Identify which cell holds the provided text, then report its [X, Y] central coordinate. 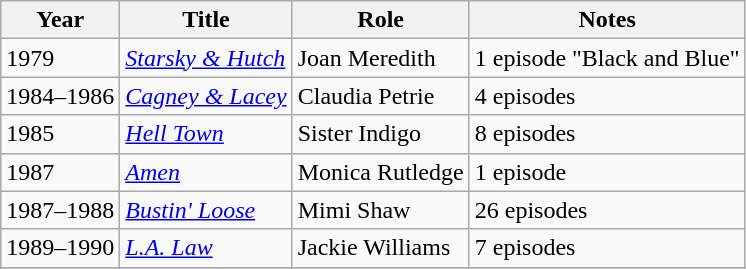
1985 [60, 134]
1 episode [607, 172]
Jackie Williams [380, 248]
1979 [60, 58]
26 episodes [607, 210]
Amen [206, 172]
Notes [607, 20]
1987 [60, 172]
Sister Indigo [380, 134]
Cagney & Lacey [206, 96]
Title [206, 20]
Mimi Shaw [380, 210]
Role [380, 20]
Monica Rutledge [380, 172]
Starsky & Hutch [206, 58]
1984–1986 [60, 96]
Hell Town [206, 134]
1 episode "Black and Blue" [607, 58]
Year [60, 20]
Bustin' Loose [206, 210]
7 episodes [607, 248]
1987–1988 [60, 210]
1989–1990 [60, 248]
8 episodes [607, 134]
Claudia Petrie [380, 96]
Joan Meredith [380, 58]
L.A. Law [206, 248]
4 episodes [607, 96]
